Extract the [X, Y] coordinate from the center of the cell holding the provided text.  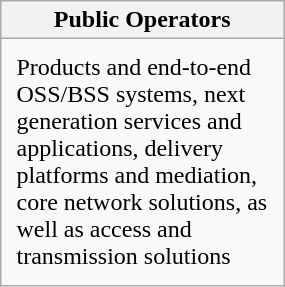
Public Operators [142, 20]
